Return the (X, Y) coordinate for the center point of the cell that contains the specified text.  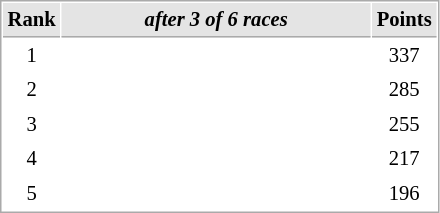
285 (404, 90)
Points (404, 20)
after 3 of 6 races (216, 20)
196 (404, 194)
217 (404, 158)
1 (32, 56)
2 (32, 90)
4 (32, 158)
255 (404, 124)
5 (32, 194)
Rank (32, 20)
337 (404, 56)
3 (32, 124)
